Search for the cell housing the specified text and yield its (x, y) center coordinate. 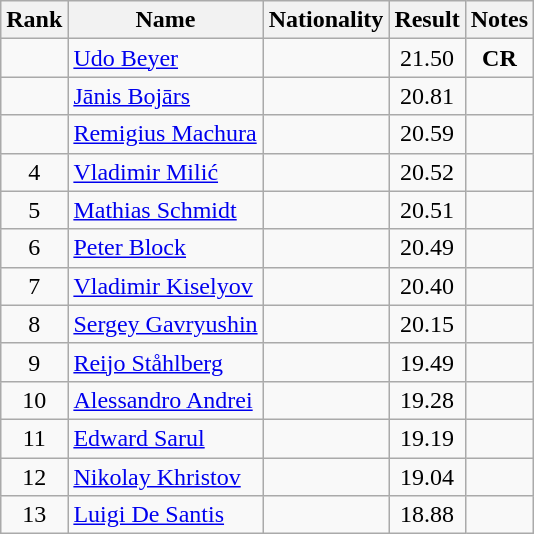
Sergey Gavryushin (166, 324)
18.88 (427, 515)
CR (499, 58)
Luigi De Santis (166, 515)
Peter Block (166, 248)
10 (34, 400)
21.50 (427, 58)
Nikolay Khristov (166, 477)
20.59 (427, 134)
Result (427, 20)
12 (34, 477)
Name (166, 20)
Vladimir Kiselyov (166, 286)
Rank (34, 20)
Alessandro Andrei (166, 400)
11 (34, 438)
20.49 (427, 248)
9 (34, 362)
8 (34, 324)
19.28 (427, 400)
Mathias Schmidt (166, 210)
Jānis Bojārs (166, 96)
Nationality (326, 20)
20.51 (427, 210)
19.49 (427, 362)
19.04 (427, 477)
20.40 (427, 286)
13 (34, 515)
Remigius Machura (166, 134)
Vladimir Milić (166, 172)
7 (34, 286)
20.52 (427, 172)
Notes (499, 20)
6 (34, 248)
Edward Sarul (166, 438)
Udo Beyer (166, 58)
Reijo Ståhlberg (166, 362)
4 (34, 172)
19.19 (427, 438)
20.15 (427, 324)
5 (34, 210)
20.81 (427, 96)
